Scan for the cell matching the given text and deliver its [X, Y] coordinate at center. 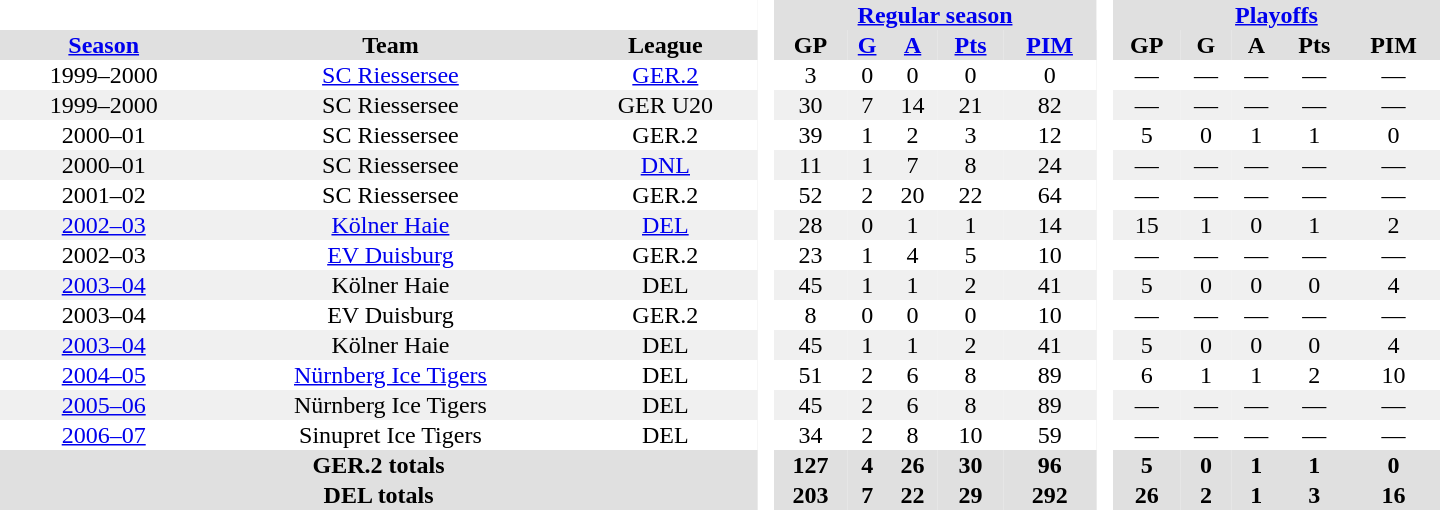
GER U20 [665, 105]
51 [810, 375]
DEL totals [378, 495]
24 [1050, 165]
23 [810, 255]
Regular season [935, 15]
11 [810, 165]
Team [390, 45]
82 [1050, 105]
Playoffs [1276, 15]
64 [1050, 195]
127 [810, 465]
Season [104, 45]
2005–06 [104, 405]
2006–07 [104, 435]
2004–05 [104, 375]
29 [970, 495]
GER.2 totals [378, 465]
59 [1050, 435]
28 [810, 225]
20 [912, 195]
292 [1050, 495]
2001–02 [104, 195]
96 [1050, 465]
52 [810, 195]
34 [810, 435]
12 [1050, 135]
39 [810, 135]
203 [810, 495]
16 [1394, 495]
Sinupret Ice Tigers [390, 435]
21 [970, 105]
15 [1147, 225]
DNL [665, 165]
League [665, 45]
